From the cell containing the given text, extract its center point as (x, y) coordinate. 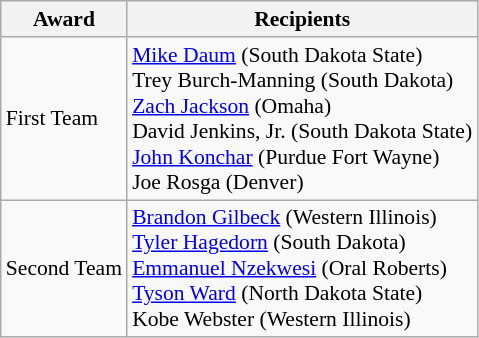
Second Team (64, 269)
First Team (64, 118)
Award (64, 19)
Recipients (302, 19)
